Return [x, y] of the center of cell containing provided text 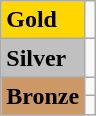
Gold [43, 20]
Bronze [43, 96]
Silver [43, 58]
